Return (x, y) of the center of cell containing provided text 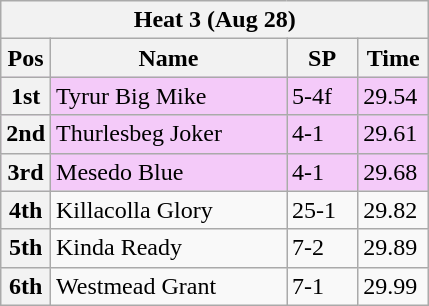
25-1 (322, 210)
Westmead Grant (169, 286)
Killacolla Glory (169, 210)
3rd (26, 172)
29.68 (394, 172)
Kinda Ready (169, 248)
5-4f (322, 96)
Mesedo Blue (169, 172)
Tyrur Big Mike (169, 96)
6th (26, 286)
29.82 (394, 210)
Thurlesbeg Joker (169, 134)
5th (26, 248)
Name (169, 58)
29.89 (394, 248)
Time (394, 58)
2nd (26, 134)
1st (26, 96)
Heat 3 (Aug 28) (215, 20)
29.99 (394, 286)
SP (322, 58)
Pos (26, 58)
4th (26, 210)
29.54 (394, 96)
7-2 (322, 248)
29.61 (394, 134)
7-1 (322, 286)
